Output the (X, Y) coordinate of the center of the cell containing the given text.  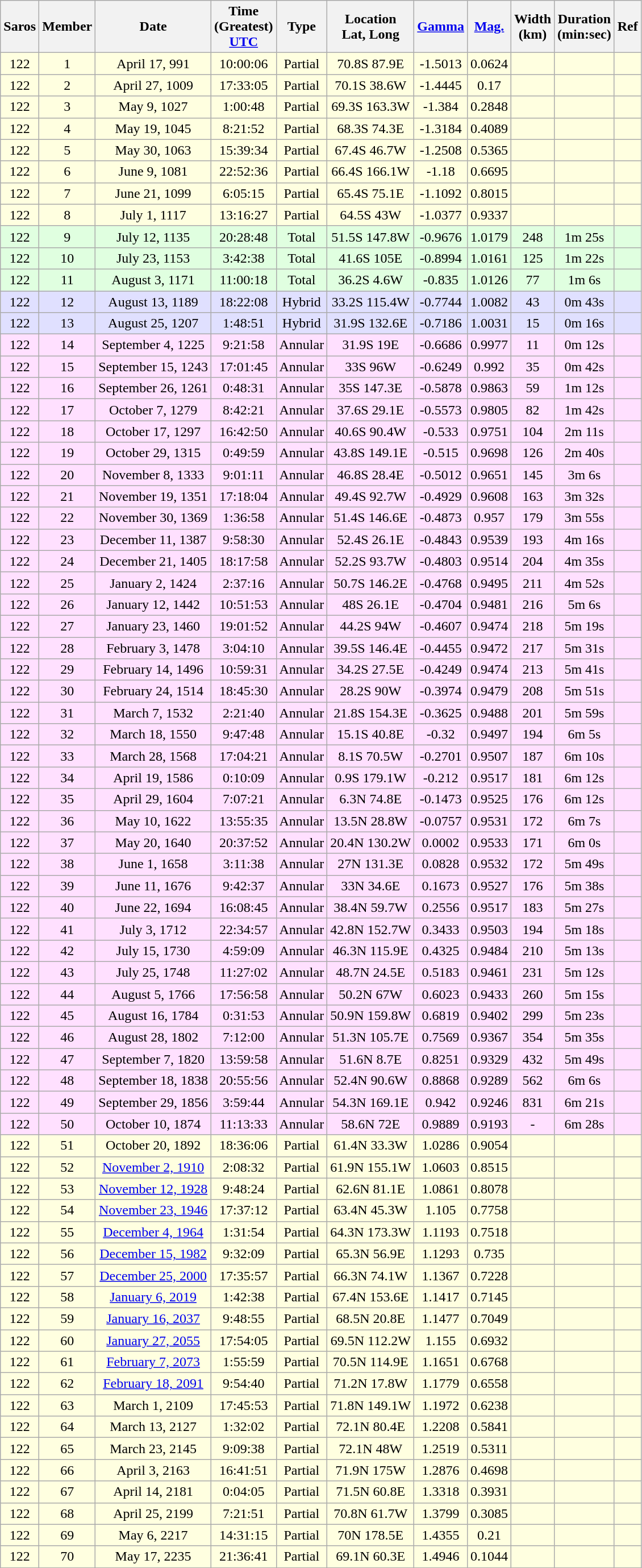
0m 16s (585, 323)
69.5N 112.2W (370, 1340)
17:45:53 (243, 1405)
November 30, 1369 (153, 518)
55 (67, 1232)
64.5S 43W (370, 215)
432 (533, 1059)
48.7N 24.5E (370, 972)
17:18:04 (243, 496)
Time(Greatest)UTC (243, 27)
0.9539 (489, 540)
0.9503 (489, 929)
33.2S 115.4W (370, 302)
62 (67, 1384)
34 (67, 778)
40.6S 90.4W (370, 432)
68 (67, 1513)
0.957 (489, 518)
0.9527 (489, 886)
17:56:58 (243, 994)
6:05:15 (243, 193)
23 (67, 540)
33N 34.6E (370, 886)
48S 26.1E (370, 604)
June 21, 1099 (153, 193)
210 (533, 951)
216 (533, 604)
82 (533, 410)
16 (67, 388)
-0.4873 (441, 518)
0:48:31 (243, 388)
0.9481 (489, 604)
46.8S 28.4E (370, 475)
3 (67, 107)
September 4, 1225 (153, 345)
May 19, 1045 (153, 128)
0m 42s (585, 367)
-1.3184 (441, 128)
9 (67, 237)
0.8015 (489, 193)
March 1, 2109 (153, 1405)
-1.0377 (441, 215)
-1.384 (441, 107)
July 25, 1748 (153, 972)
0.9805 (489, 410)
0.9525 (489, 799)
5m 23s (585, 1016)
67.4S 46.7W (370, 150)
0.5183 (441, 972)
20:28:48 (243, 237)
March 23, 2145 (153, 1449)
44 (67, 994)
36 (67, 821)
1.0603 (441, 1167)
0.9337 (489, 215)
0.9S 179.1W (370, 778)
April 27, 1009 (153, 85)
126 (533, 453)
11:00:18 (243, 280)
248 (533, 237)
0.9433 (489, 994)
October 7, 1279 (153, 410)
63 (67, 1405)
1.1779 (441, 1384)
50.7S 146.2E (370, 583)
-0.32 (441, 735)
18:22:08 (243, 302)
31 (67, 713)
-0.6686 (441, 345)
October 10, 1874 (153, 1124)
July 15, 1730 (153, 951)
187 (533, 756)
1.2208 (441, 1427)
7:12:00 (243, 1038)
0.4698 (489, 1470)
33 (67, 756)
45 (67, 1016)
0m 43s (585, 302)
831 (533, 1102)
5m 51s (585, 691)
-0.4768 (441, 583)
5m 19s (585, 626)
-0.4803 (441, 561)
November 23, 1946 (153, 1210)
6m 21s (585, 1102)
August 16, 1784 (153, 1016)
22:52:36 (243, 172)
354 (533, 1038)
October 17, 1297 (153, 432)
19 (67, 453)
208 (533, 691)
January 6, 2019 (153, 1297)
December 15, 1982 (153, 1254)
0:04:05 (243, 1492)
0.992 (489, 367)
Ref (627, 27)
1.1651 (441, 1362)
21.8S 154.3E (370, 713)
April 19, 1586 (153, 778)
44.2S 94W (370, 626)
0.9497 (489, 735)
1:31:54 (243, 1232)
71.5N 60.8E (370, 1492)
-0.5012 (441, 475)
May 20, 1640 (153, 843)
-0.5573 (441, 410)
-0.4249 (441, 670)
171 (533, 843)
0.6819 (441, 1016)
1.3318 (441, 1492)
-0.4843 (441, 540)
1.1367 (441, 1275)
5m 31s (585, 648)
April 14, 2181 (153, 1492)
0.8078 (489, 1189)
71.9N 175W (370, 1470)
77 (533, 280)
72.1N 80.4E (370, 1427)
0:31:53 (243, 1016)
January 12, 1442 (153, 604)
16:08:45 (243, 907)
8 (67, 215)
15.1S 40.8E (370, 735)
9:09:38 (243, 1449)
15:39:34 (243, 150)
1.4355 (441, 1535)
December 25, 2000 (153, 1275)
0.9488 (489, 713)
29 (67, 670)
September 26, 1261 (153, 388)
218 (533, 626)
65.3N 56.9E (370, 1254)
18:17:58 (243, 561)
39 (67, 886)
December 11, 1387 (153, 540)
4m 35s (585, 561)
0.5365 (489, 150)
211 (533, 583)
1.155 (441, 1340)
August 13, 1189 (153, 302)
0.9479 (489, 691)
-1.18 (441, 172)
3:59:44 (243, 1102)
20:55:56 (243, 1081)
Width(km) (533, 27)
0.9054 (489, 1146)
70.8N 61.7W (370, 1513)
6m 5s (585, 735)
3:42:38 (243, 258)
January 16, 2037 (153, 1318)
-1.2508 (441, 150)
41 (67, 929)
17:04:21 (243, 756)
1m 12s (585, 388)
50 (67, 1124)
9:58:30 (243, 540)
37.6S 29.1E (370, 410)
0.7569 (441, 1038)
46.3N 115.9E (370, 951)
1.1293 (441, 1254)
0.6023 (441, 994)
260 (533, 994)
9:21:58 (243, 345)
0.0828 (441, 864)
4m 16s (585, 540)
November 12, 1928 (153, 1189)
0.1673 (441, 886)
1.0082 (489, 302)
46 (67, 1038)
70.1S 38.6W (370, 85)
July 1, 1117 (153, 215)
-0.9676 (441, 237)
54.3N 169.1E (370, 1102)
-1.1092 (441, 193)
69.1N 60.3E (370, 1557)
-0.0757 (441, 821)
13:55:35 (243, 821)
-1.4445 (441, 85)
0.5311 (489, 1449)
0.6695 (489, 172)
13 (67, 323)
August 5, 1766 (153, 994)
0.2848 (489, 107)
52.4S 26.1E (370, 540)
3:04:10 (243, 648)
17:37:12 (243, 1210)
217 (533, 648)
17:33:05 (243, 85)
-0.4607 (441, 626)
March 18, 1550 (153, 735)
-0.8994 (441, 258)
34.2S 27.5E (370, 670)
71.8N 149.1W (370, 1405)
2m 40s (585, 453)
January 23, 1460 (153, 626)
181 (533, 778)
2 (67, 85)
65.4S 75.1E (370, 193)
204 (533, 561)
60 (67, 1340)
-0.5878 (441, 388)
10 (67, 258)
42 (67, 951)
0.7518 (489, 1232)
-0.3625 (441, 713)
64 (67, 1427)
70.8S 87.9E (370, 64)
0.9246 (489, 1102)
1.1417 (441, 1297)
13:16:27 (243, 215)
24 (67, 561)
0.9472 (489, 648)
March 13, 2127 (153, 1427)
54 (67, 1210)
17:01:45 (243, 367)
66.4S 166.1W (370, 172)
1.1193 (441, 1232)
1.4946 (441, 1557)
53 (67, 1189)
0.9889 (441, 1124)
6m 10s (585, 756)
51.4S 146.6E (370, 518)
163 (533, 496)
0.9751 (489, 432)
47 (67, 1059)
0.7145 (489, 1297)
June 1, 1658 (153, 864)
125 (533, 258)
0.4325 (441, 951)
0.9698 (489, 453)
-0.7186 (441, 323)
19:01:52 (243, 626)
27N 131.3E (370, 864)
April 3, 2163 (153, 1470)
1.0031 (489, 323)
- (533, 1124)
6.3N 74.8E (370, 799)
0.6932 (489, 1340)
January 27, 2055 (153, 1340)
0.6558 (489, 1384)
3m 32s (585, 496)
1:42:38 (243, 1297)
0.9495 (489, 583)
17:35:57 (243, 1275)
-0.835 (441, 280)
5m 35s (585, 1038)
39.5S 146.4E (370, 648)
6m 0s (585, 843)
67.4N 153.6E (370, 1297)
7 (67, 193)
52.2S 93.7W (370, 561)
December 4, 1964 (153, 1232)
5m 15s (585, 994)
28.2S 90W (370, 691)
-0.2701 (441, 756)
LocationLat, Long (370, 27)
April 25, 2199 (153, 1513)
9:47:48 (243, 735)
10:59:31 (243, 670)
1m 42s (585, 410)
-0.3974 (441, 691)
Member (67, 27)
70.5N 114.9E (370, 1362)
48 (67, 1081)
11:27:02 (243, 972)
67 (67, 1492)
May 17, 2235 (153, 1557)
0.9514 (489, 561)
August 25, 1207 (153, 323)
68.3S 74.3E (370, 128)
58 (67, 1297)
0.9977 (489, 345)
562 (533, 1081)
61.9N 155.1W (370, 1167)
-0.4929 (441, 496)
5m 59s (585, 713)
0.9608 (489, 496)
20.4N 130.2W (370, 843)
9:54:40 (243, 1384)
36.2S 4.6W (370, 280)
July 23, 1153 (153, 258)
7:21:51 (243, 1513)
0.9367 (489, 1038)
9:48:24 (243, 1189)
69.3S 163.3W (370, 107)
63.4N 45.3W (370, 1210)
0.8515 (489, 1167)
1 (67, 64)
0.9289 (489, 1081)
64.3N 173.3W (370, 1232)
10:51:53 (243, 604)
5m 27s (585, 907)
21:36:41 (243, 1557)
November 2, 1910 (153, 1167)
5m 6s (585, 604)
December 21, 1405 (153, 561)
49.4S 92.7W (370, 496)
8:42:21 (243, 410)
201 (533, 713)
7:07:21 (243, 799)
145 (533, 475)
61 (67, 1362)
5m 18s (585, 929)
May 10, 1622 (153, 821)
66.3N 74.1W (370, 1275)
12 (67, 302)
9:42:37 (243, 886)
51.6N 8.7E (370, 1059)
1.0179 (489, 237)
-0.533 (441, 432)
104 (533, 432)
September 29, 1856 (153, 1102)
1.2519 (441, 1449)
38.4N 59.7W (370, 907)
8.1S 70.5W (370, 756)
38 (67, 864)
2m 11s (585, 432)
9:32:09 (243, 1254)
-0.6249 (441, 367)
26 (67, 604)
16:41:51 (243, 1470)
6m 7s (585, 821)
17:54:05 (243, 1340)
0:49:59 (243, 453)
6m 28s (585, 1124)
0.17 (489, 85)
299 (533, 1016)
0.6768 (489, 1362)
1.3799 (441, 1513)
3m 6s (585, 475)
September 15, 1243 (153, 367)
0.735 (489, 1254)
35S 147.3E (370, 388)
27 (67, 626)
5m 41s (585, 670)
32 (67, 735)
0.9329 (489, 1059)
0.9461 (489, 972)
1.105 (441, 1210)
14 (67, 345)
70 (67, 1557)
9:48:55 (243, 1318)
August 3, 1171 (153, 280)
February 18, 2091 (153, 1384)
31.9S 132.6E (370, 323)
-0.4704 (441, 604)
September 18, 1838 (153, 1081)
February 7, 2073 (153, 1362)
1.1477 (441, 1318)
February 14, 1496 (153, 670)
May 6, 2217 (153, 1535)
0.9531 (489, 821)
65 (67, 1449)
3:11:38 (243, 864)
0.21 (489, 1535)
1m 22s (585, 258)
18:36:06 (243, 1146)
0.942 (441, 1102)
Date (153, 27)
1.0126 (489, 280)
41.6S 105E (370, 258)
33S 96W (370, 367)
Duration(min:sec) (585, 27)
July 3, 1712 (153, 929)
51.5S 147.8W (370, 237)
1.1972 (441, 1405)
68.5N 20.8E (370, 1318)
September 7, 1820 (153, 1059)
0.3931 (489, 1492)
Type (302, 27)
March 28, 1568 (153, 756)
58.6N 72E (370, 1124)
0.9507 (489, 756)
0.2556 (441, 907)
1.2876 (441, 1470)
-0.7744 (441, 302)
0.7049 (489, 1318)
0.9863 (489, 388)
50.2N 67W (370, 994)
March 7, 1532 (153, 713)
49 (67, 1102)
0.8251 (441, 1059)
2:08:32 (243, 1167)
231 (533, 972)
May 9, 1027 (153, 107)
November 8, 1333 (153, 475)
61.4N 33.3W (370, 1146)
193 (533, 540)
0.0002 (441, 843)
0.8868 (441, 1081)
4m 52s (585, 583)
14:31:15 (243, 1535)
1.0861 (441, 1189)
October 20, 1892 (153, 1146)
-0.1473 (441, 799)
18:45:30 (243, 691)
February 3, 1478 (153, 648)
1.0161 (489, 258)
37 (67, 843)
3m 55s (585, 518)
51 (67, 1146)
-0.4455 (441, 648)
5m 38s (585, 886)
0.7758 (489, 1210)
0.9193 (489, 1124)
11:13:33 (243, 1124)
52 (67, 1167)
42.8N 152.7W (370, 929)
13.5N 28.8W (370, 821)
5m 12s (585, 972)
8:21:52 (243, 128)
40 (67, 907)
6 (67, 172)
1:48:51 (243, 323)
February 24, 1514 (153, 691)
0.4089 (489, 128)
183 (533, 907)
0.5841 (489, 1427)
25 (67, 583)
22:34:57 (243, 929)
2:37:16 (243, 583)
1m 25s (585, 237)
1m 6s (585, 280)
Gamma (441, 27)
43.8S 149.1E (370, 453)
0.3433 (441, 929)
1:55:59 (243, 1362)
52.4N 90.6W (370, 1081)
-0.212 (441, 778)
0:10:09 (243, 778)
April 29, 1604 (153, 799)
4 (67, 128)
62.6N 81.1E (370, 1189)
0.0624 (489, 64)
18 (67, 432)
13:59:58 (243, 1059)
0.9533 (489, 843)
9:01:11 (243, 475)
-0.515 (441, 453)
1:32:02 (243, 1427)
2:21:40 (243, 713)
5 (67, 150)
10:00:06 (243, 64)
31.9S 19E (370, 345)
66 (67, 1470)
72.1N 48W (370, 1449)
50.9N 159.8W (370, 1016)
1:00:48 (243, 107)
April 17, 991 (153, 64)
January 2, 1424 (153, 583)
0.9532 (489, 864)
0.9651 (489, 475)
20 (67, 475)
30 (67, 691)
June 22, 1694 (153, 907)
Mag. (489, 27)
October 29, 1315 (153, 453)
57 (67, 1275)
0.9484 (489, 951)
5m 13s (585, 951)
56 (67, 1254)
22 (67, 518)
21 (67, 496)
July 12, 1135 (153, 237)
20:37:52 (243, 843)
69 (67, 1535)
1:36:58 (243, 518)
November 19, 1351 (153, 496)
0.9402 (489, 1016)
0.1044 (489, 1557)
71.2N 17.8W (370, 1384)
August 28, 1802 (153, 1038)
17 (67, 410)
179 (533, 518)
May 30, 1063 (153, 150)
213 (533, 670)
70N 178.5E (370, 1535)
1.0286 (441, 1146)
4:59:09 (243, 951)
June 11, 1676 (153, 886)
0m 12s (585, 345)
0.6238 (489, 1405)
0.7228 (489, 1275)
0.3085 (489, 1513)
28 (67, 648)
Saros (20, 27)
-1.5013 (441, 64)
51.3N 105.7E (370, 1038)
6m 6s (585, 1081)
June 9, 1081 (153, 172)
16:42:50 (243, 432)
